Identify which cell holds the provided text, then report its (x, y) central coordinate. 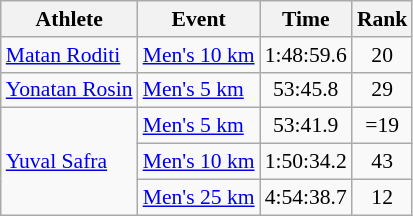
43 (382, 162)
53:41.9 (306, 126)
53:45.8 (306, 90)
Time (306, 19)
Athlete (70, 19)
=19 (382, 126)
20 (382, 55)
Yuval Safra (70, 162)
Rank (382, 19)
Yonatan Rosin (70, 90)
4:54:38.7 (306, 197)
12 (382, 197)
Event (199, 19)
1:50:34.2 (306, 162)
Men's 25 km (199, 197)
1:48:59.6 (306, 55)
29 (382, 90)
Matan Roditi (70, 55)
